Determine the [x, y] coordinate at the center of the cell enclosing the given text.  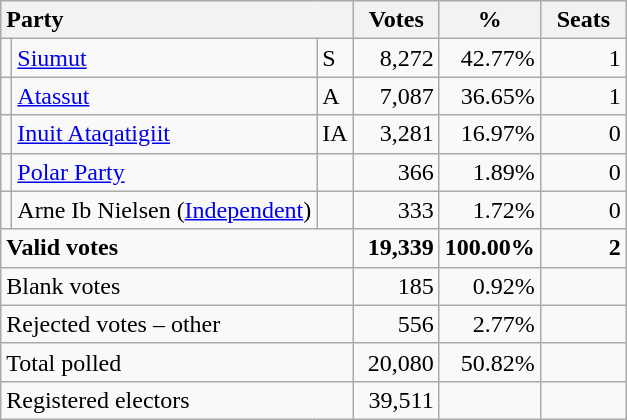
8,272 [396, 58]
2.77% [490, 324]
Rejected votes – other [177, 324]
Total polled [177, 362]
16.97% [490, 134]
A [335, 96]
36.65% [490, 96]
0.92% [490, 286]
333 [396, 210]
Blank votes [177, 286]
185 [396, 286]
Votes [396, 20]
1.72% [490, 210]
20,080 [396, 362]
Siumut [164, 58]
100.00% [490, 248]
Arne Ib Nielsen (Independent) [164, 210]
Seats [583, 20]
S [335, 58]
1.89% [490, 172]
Valid votes [177, 248]
Party [177, 20]
Atassut [164, 96]
50.82% [490, 362]
Polar Party [164, 172]
556 [396, 324]
Inuit Ataqatigiit [164, 134]
366 [396, 172]
39,511 [396, 400]
19,339 [396, 248]
42.77% [490, 58]
2 [583, 248]
3,281 [396, 134]
% [490, 20]
Registered electors [177, 400]
IA [335, 134]
7,087 [396, 96]
